Scan for the cell matching the given text and deliver its [x, y] coordinate at center. 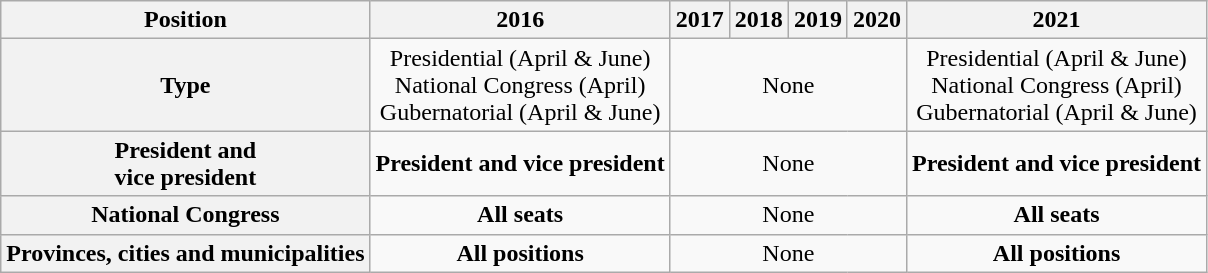
2018 [758, 20]
2021 [1056, 20]
2020 [876, 20]
2016 [520, 20]
President andvice president [186, 164]
2019 [818, 20]
Provinces, cities and municipalities [186, 253]
2017 [700, 20]
National Congress [186, 215]
Type [186, 85]
Position [186, 20]
